Output the [x, y] coordinate of the center of the cell containing the given text.  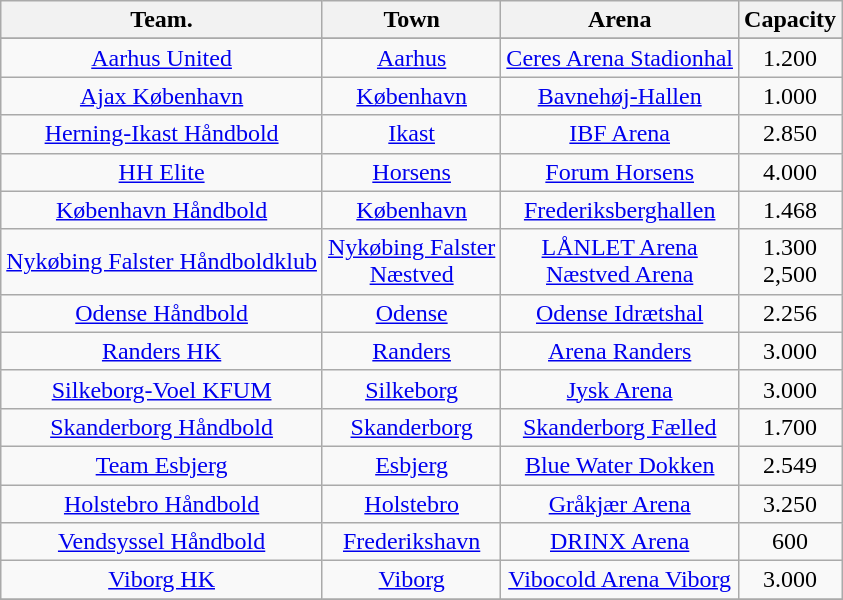
Vibocold Arena Viborg [620, 580]
Team. [162, 20]
Randers HK [162, 351]
Team Esbjerg [162, 465]
Holstebro Håndbold [162, 503]
HH Elite [162, 172]
1.700 [790, 427]
Odense Håndbold [162, 313]
Aarhus [411, 58]
2.850 [790, 134]
Ajax København [162, 96]
1.468 [790, 210]
Blue Water Dokken [620, 465]
DRINX Arena [620, 542]
Bavnehøj-Hallen [620, 96]
LÅNLET ArenaNæstved Arena [620, 262]
Skanderborg Håndbold [162, 427]
Nykøbing FalsterNæstved [411, 262]
Viborg [411, 580]
Odense Idrætshal [620, 313]
Arena Randers [620, 351]
Esbjerg [411, 465]
Frederikshavn [411, 542]
600 [790, 542]
2.549 [790, 465]
Ceres Arena Stadionhal [620, 58]
Frederiksberghallen [620, 210]
Capacity [790, 20]
København Håndbold [162, 210]
Holstebro [411, 503]
Viborg HK [162, 580]
3.250 [790, 503]
Gråkjær Arena [620, 503]
2.256 [790, 313]
1.3002,500 [790, 262]
Arena [620, 20]
Skanderborg [411, 427]
IBF Arena [620, 134]
Silkeborg-Voel KFUM [162, 389]
Jysk Arena [620, 389]
Forum Horsens [620, 172]
1.000 [790, 96]
Aarhus United [162, 58]
Randers [411, 351]
Vendsyssel Håndbold [162, 542]
4.000 [790, 172]
Silkeborg [411, 389]
Nykøbing Falster Håndboldklub [162, 262]
Herning-Ikast Håndbold [162, 134]
Skanderborg Fælled [620, 427]
Horsens [411, 172]
Town [411, 20]
Ikast [411, 134]
Odense [411, 313]
1.200 [790, 58]
